Capture the cell that displays the provided text and extract its [X, Y] central coordinate. 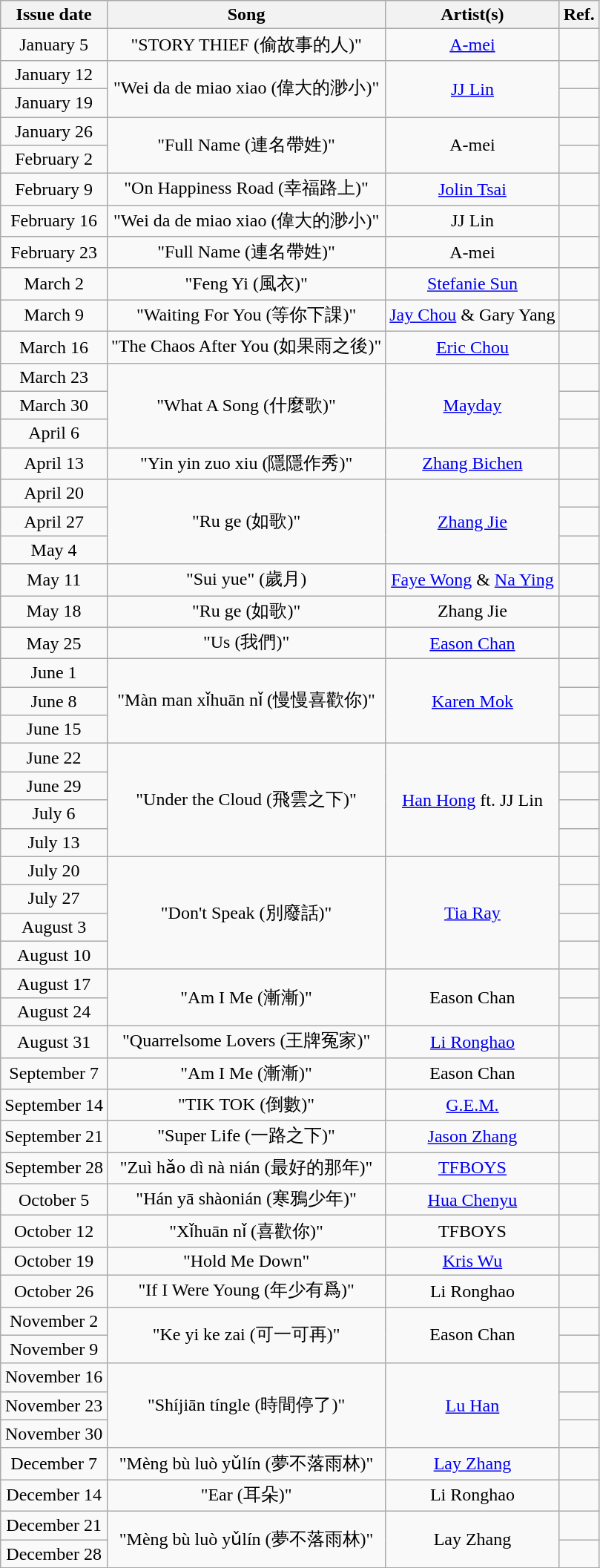
April 13 [54, 463]
December 14 [54, 1496]
October 5 [54, 1199]
"On Happiness Road (幸福路上)" [246, 190]
April 27 [54, 522]
Issue date [54, 15]
May 25 [54, 643]
September 7 [54, 1073]
October 12 [54, 1232]
April 20 [54, 493]
November 2 [54, 1321]
September 28 [54, 1168]
May 11 [54, 580]
April 6 [54, 433]
Stefanie Sun [472, 283]
G.E.M. [472, 1106]
Ref. [578, 15]
March 23 [54, 377]
"Ear (耳朵)" [246, 1496]
Zhang Bichen [472, 463]
Jay Chou & Gary Yang [472, 316]
"Under the Cloud (飛雲之下)" [246, 800]
January 26 [54, 131]
Faye Wong & Na Ying [472, 580]
Jason Zhang [472, 1137]
September 21 [54, 1137]
"Hold Me Down" [246, 1261]
"Xǐhuān nǐ (喜歡你)" [246, 1232]
February 9 [54, 190]
June 22 [54, 758]
"The Chaos After You (如果雨之後)" [246, 347]
"STORY THIEF (偷故事的人)" [246, 45]
November 16 [54, 1377]
"What A Song (什麼歌)" [246, 405]
"Hán yā shàonián (寒鴉少年)" [246, 1199]
July 13 [54, 842]
August 3 [54, 927]
Hua Chenyu [472, 1199]
"Feng Yi (風衣)" [246, 283]
August 17 [54, 983]
"Ke yi ke zai (可一可再)" [246, 1335]
Karen Mok [472, 701]
July 6 [54, 814]
February 23 [54, 252]
Han Hong ft. JJ Lin [472, 800]
Mayday [472, 405]
March 30 [54, 405]
December 7 [54, 1463]
Song [246, 15]
Eric Chou [472, 347]
"Yin yin zuo xiu (隱隱作秀)" [246, 463]
"Zuì hǎo dì nà nián (最好的那年)" [246, 1168]
"Shíjiān tíngle (時間停了)" [246, 1405]
January 19 [54, 102]
March 2 [54, 283]
October 19 [54, 1261]
"Super Life (一路之下)" [246, 1137]
September 14 [54, 1106]
March 16 [54, 347]
"Waiting For You (等你下課)" [246, 316]
August 24 [54, 1011]
"TIK TOK (倒數)" [246, 1106]
October 26 [54, 1291]
July 27 [54, 899]
December 28 [54, 1553]
March 9 [54, 316]
November 9 [54, 1349]
November 30 [54, 1434]
Tia Ray [472, 913]
December 21 [54, 1525]
November 23 [54, 1405]
February 2 [54, 160]
June 1 [54, 673]
"Quarrelsome Lovers (王牌冤家)" [246, 1042]
Jolin Tsai [472, 190]
"Sui yue" (歲月) [246, 580]
"If I Were Young (年少有爲)" [246, 1291]
June 29 [54, 786]
"Màn man xǐhuān nǐ (慢慢喜歡你)" [246, 701]
June 8 [54, 701]
June 15 [54, 729]
July 20 [54, 870]
"Don't Speak (別廢話)" [246, 913]
August 31 [54, 1042]
January 12 [54, 74]
August 10 [54, 955]
February 16 [54, 221]
Kris Wu [472, 1261]
Lu Han [472, 1405]
January 5 [54, 45]
May 18 [54, 611]
May 4 [54, 550]
Artist(s) [472, 15]
"Us (我們)" [246, 643]
